Detect which cell encompasses the target text, then output its (X, Y) center coordinate. 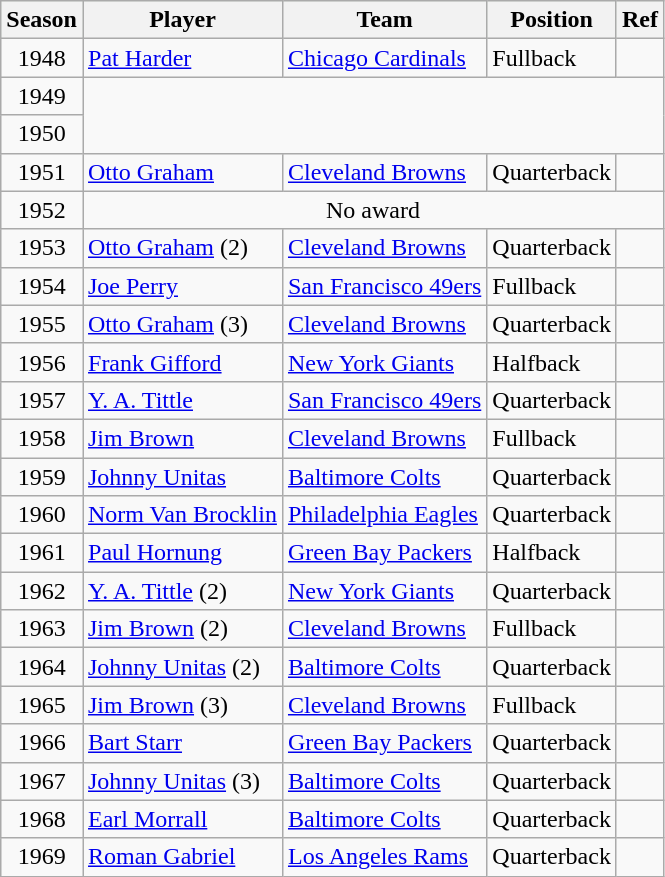
1968 (42, 819)
Johnny Unitas (3) (182, 781)
1966 (42, 743)
Team (384, 20)
Season (42, 20)
No award (372, 210)
1959 (42, 477)
Chicago Cardinals (384, 58)
1951 (42, 172)
Ref (640, 20)
Otto Graham (2) (182, 248)
Johnny Unitas (182, 477)
Y. A. Tittle (182, 400)
Philadelphia Eagles (384, 515)
Otto Graham (182, 172)
1950 (42, 134)
1962 (42, 591)
1957 (42, 400)
1952 (42, 210)
Jim Brown (2) (182, 629)
Otto Graham (3) (182, 324)
Earl Morrall (182, 819)
Player (182, 20)
Position (552, 20)
1967 (42, 781)
1955 (42, 324)
1956 (42, 362)
1965 (42, 705)
Jim Brown (3) (182, 705)
1953 (42, 248)
Roman Gabriel (182, 857)
Norm Van Brocklin (182, 515)
1949 (42, 96)
Johnny Unitas (2) (182, 667)
Joe Perry (182, 286)
1958 (42, 438)
1963 (42, 629)
1954 (42, 286)
Frank Gifford (182, 362)
1961 (42, 553)
Los Angeles Rams (384, 857)
Jim Brown (182, 438)
Bart Starr (182, 743)
1948 (42, 58)
Y. A. Tittle (2) (182, 591)
Pat Harder (182, 58)
1969 (42, 857)
1960 (42, 515)
Paul Hornung (182, 553)
1964 (42, 667)
